Return [x, y] of the center of cell containing provided text 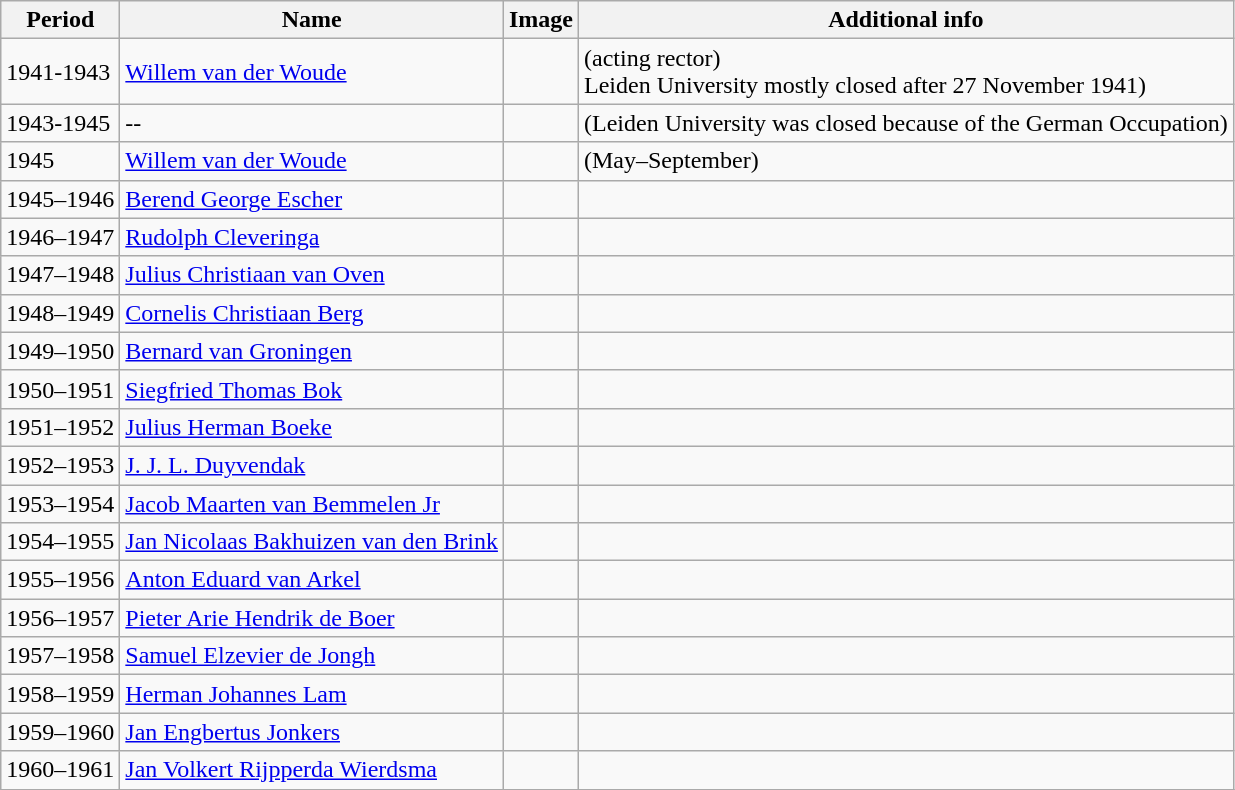
1956–1957 [60, 618]
1950–1951 [60, 389]
Jacob Maarten van Bemmelen Jr [312, 503]
Berend George Escher [312, 199]
Bernard van Groningen [312, 351]
1941-1943 [60, 72]
1948–1949 [60, 313]
1949–1950 [60, 351]
1945 [60, 161]
J. J. L. Duyvendak [312, 465]
Samuel Elzevier de Jongh [312, 656]
Name [312, 20]
Julius Christiaan van Oven [312, 275]
1960–1961 [60, 770]
Image [540, 20]
Cornelis Christiaan Berg [312, 313]
1953–1954 [60, 503]
1952–1953 [60, 465]
(Leiden University was closed because of the German Occupation) [906, 123]
Jan Engbertus Jonkers [312, 732]
Julius Herman Boeke [312, 427]
Jan Nicolaas Bakhuizen van den Brink [312, 542]
(May–September) [906, 161]
Pieter Arie Hendrik de Boer [312, 618]
Siegfried Thomas Bok [312, 389]
1959–1960 [60, 732]
1946–1947 [60, 237]
Additional info [906, 20]
1945–1946 [60, 199]
1943-1945 [60, 123]
Period [60, 20]
-- [312, 123]
Herman Johannes Lam [312, 694]
1951–1952 [60, 427]
1947–1948 [60, 275]
Anton Eduard van Arkel [312, 580]
1958–1959 [60, 694]
1957–1958 [60, 656]
1954–1955 [60, 542]
(acting rector)Leiden University mostly closed after 27 November 1941) [906, 72]
Rudolph Cleveringa [312, 237]
1955–1956 [60, 580]
Jan Volkert Rijpperda Wierdsma [312, 770]
